Provide the [X, Y] coordinate of the cell's center where the given text is located.  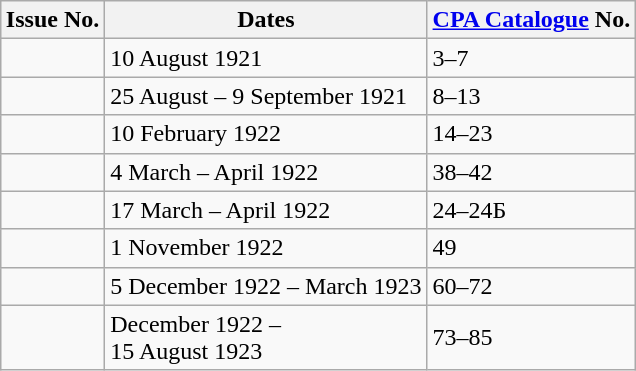
3–7 [532, 58]
1 November 1922 [266, 248]
5 December 1922 – March 1923 [266, 286]
25 August – 9 September 1921 [266, 96]
14–23 [532, 134]
4 March – April 1922 [266, 172]
10 February 1922 [266, 134]
49 [532, 248]
24–24Б [532, 210]
Issue No. [52, 20]
8–13 [532, 96]
Dates [266, 20]
10 August 1921 [266, 58]
CPA Catalogue No. [532, 20]
December 1922 –15 August 1923 [266, 338]
17 March – April 1922 [266, 210]
60–72 [532, 286]
38–42 [532, 172]
73–85 [532, 338]
